Output the (x, y) coordinate of the center of the cell containing the given text.  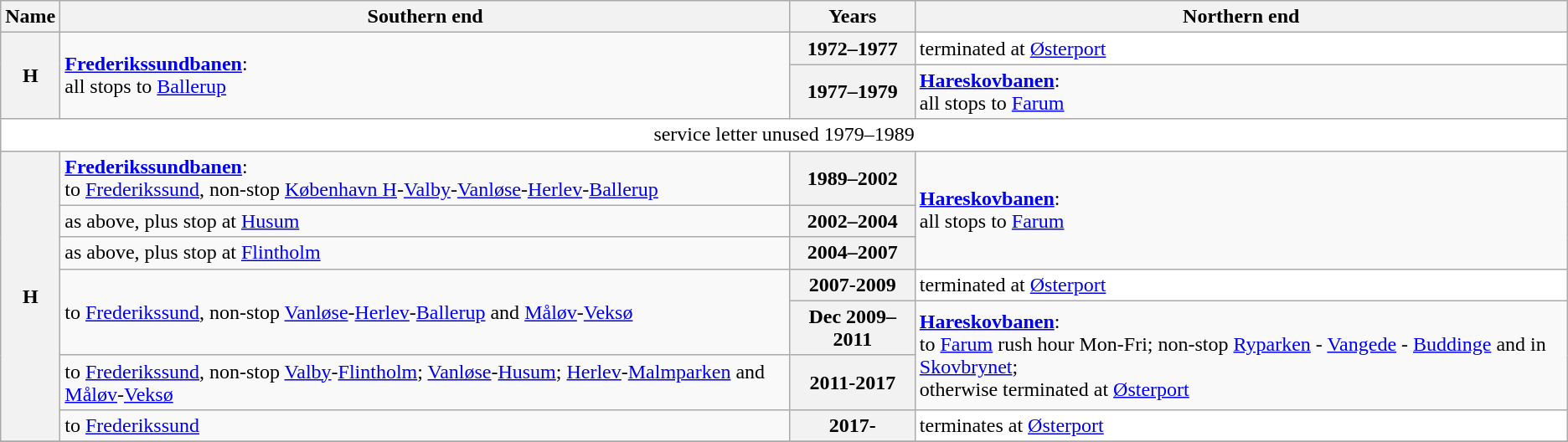
Hareskovbanen: to Farum rush hour Mon-Fri; non-stop Ryparken - Vangede - Buddinge and in Skovbrynet;otherwise terminated at Østerport (1241, 355)
2017- (853, 425)
Years (853, 17)
as above, plus stop at Flintholm (426, 253)
1989–2002 (853, 177)
Name (30, 17)
to Frederikssund, non-stop Vanløse-Herlev-Ballerup and Måløv-Veksø (426, 311)
1977–1979 (853, 92)
2007-2009 (853, 285)
to Frederikssund (426, 425)
1972–1977 (853, 49)
Frederikssundbanen: to Frederikssund, non-stop København H-Valby-Vanløse-Herlev-Ballerup (426, 177)
Southern end (426, 17)
Frederikssundbanen: all stops to Ballerup (426, 75)
2002–2004 (853, 221)
terminates at Østerport (1241, 425)
2004–2007 (853, 253)
Dec 2009–2011 (853, 328)
2011-2017 (853, 382)
service letter unused 1979–1989 (784, 135)
Northern end (1241, 17)
as above, plus stop at Husum (426, 221)
to Frederikssund, non-stop Valby-Flintholm; Vanløse-Husum; Herlev-Malmparken and Måløv-Veksø (426, 382)
